For the text-containing cell, return its midpoint in [x, y] coordinate format. 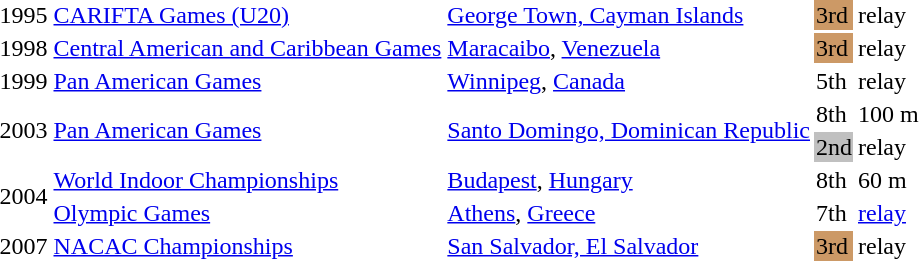
Budapest, Hungary [629, 180]
San Salvador, El Salvador [629, 246]
CARIFTA Games (U20) [248, 15]
Maracaibo, Venezuela [629, 48]
7th [834, 213]
NACAC Championships [248, 246]
2nd [834, 147]
Olympic Games [248, 213]
Winnipeg, Canada [629, 81]
5th [834, 81]
Central American and Caribbean Games [248, 48]
Santo Domingo, Dominican Republic [629, 130]
World Indoor Championships [248, 180]
George Town, Cayman Islands [629, 15]
Athens, Greece [629, 213]
